From the cell containing the given text, extract its center point as [x, y] coordinate. 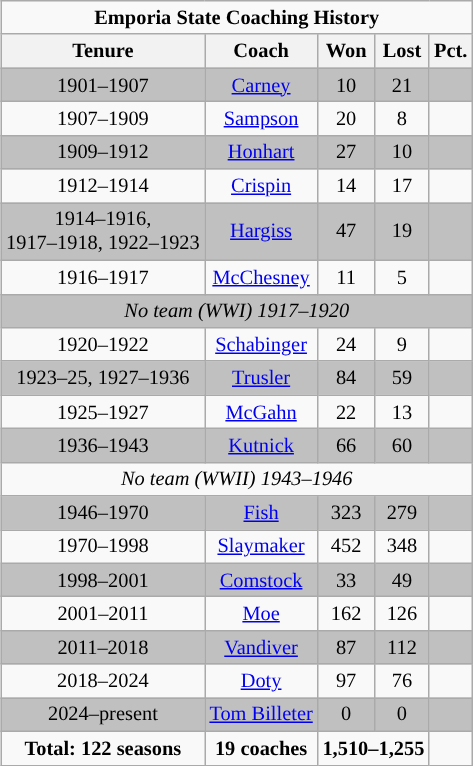
1936–1943 [102, 446]
Tom Billeter [262, 715]
1907–1909 [102, 119]
2018–2024 [102, 681]
Slaymaker [262, 547]
97 [346, 681]
9 [402, 345]
76 [402, 681]
21 [402, 85]
Pct. [450, 51]
2011–2018 [102, 648]
Trusler [262, 378]
Lost [402, 51]
22 [346, 412]
60 [402, 446]
47 [346, 232]
323 [346, 513]
84 [346, 378]
Fish [262, 513]
2001–2011 [102, 614]
1909–1912 [102, 152]
Won [346, 51]
Doty [262, 681]
1,510–1,255 [374, 749]
17 [402, 186]
2024–present [102, 715]
No team (WWI) 1917–1920 [236, 311]
1946–1970 [102, 513]
5 [402, 277]
11 [346, 277]
27 [346, 152]
McChesney [262, 277]
19 coaches [262, 749]
Kutnick [262, 446]
Emporia State Coaching History [236, 18]
20 [346, 119]
No team (WWII) 1943–1946 [236, 479]
Carney [262, 85]
1914–1916,1917–1918, 1922–1923 [102, 232]
279 [402, 513]
1925–1927 [102, 412]
Hargiss [262, 232]
1916–1917 [102, 277]
Tenure [102, 51]
8 [402, 119]
13 [402, 412]
Sampson [262, 119]
348 [402, 547]
24 [346, 345]
33 [346, 580]
162 [346, 614]
126 [402, 614]
1912–1914 [102, 186]
Schabinger [262, 345]
Vandiver [262, 648]
14 [346, 186]
1901–1907 [102, 85]
87 [346, 648]
Crispin [262, 186]
1970–1998 [102, 547]
McGahn [262, 412]
452 [346, 547]
Coach [262, 51]
Moe [262, 614]
49 [402, 580]
Comstock [262, 580]
1998–2001 [102, 580]
59 [402, 378]
1923–25, 1927–1936 [102, 378]
1920–1922 [102, 345]
66 [346, 446]
112 [402, 648]
Total: 122 seasons [102, 749]
Honhart [262, 152]
19 [402, 232]
